For the text-containing cell, return its midpoint in (x, y) coordinate format. 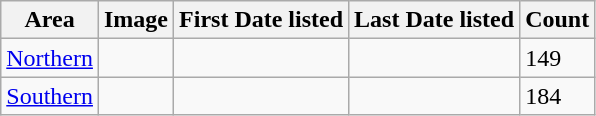
Count (558, 20)
Northern (50, 58)
Southern (50, 96)
Last Date listed (434, 20)
Area (50, 20)
184 (558, 96)
First Date listed (262, 20)
149 (558, 58)
Image (136, 20)
